Return [X, Y] of the center of cell containing provided text 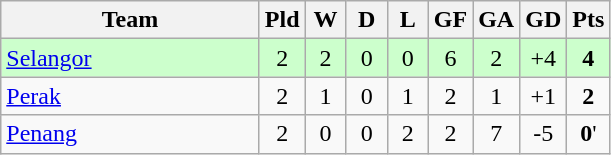
Team [130, 20]
+4 [544, 58]
0' [588, 134]
Pld [282, 20]
D [366, 20]
Pts [588, 20]
GF [450, 20]
GA [496, 20]
Perak [130, 96]
Penang [130, 134]
4 [588, 58]
6 [450, 58]
L [408, 20]
-5 [544, 134]
GD [544, 20]
+1 [544, 96]
7 [496, 134]
W [326, 20]
Selangor [130, 58]
